Locate the cell with the specified text and output its (x, y) center coordinate. 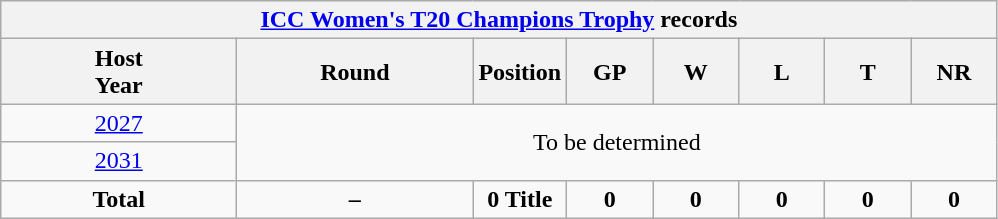
ICC Women's T20 Champions Trophy records (499, 20)
Round (355, 72)
L (782, 72)
2031 (119, 161)
– (355, 199)
To be determined (617, 142)
W (696, 72)
T (868, 72)
0 Title (520, 199)
NR (954, 72)
Total (119, 199)
Position (520, 72)
GP (610, 72)
2027 (119, 123)
HostYear (119, 72)
